Locate the cell with the specified text and output its (X, Y) center coordinate. 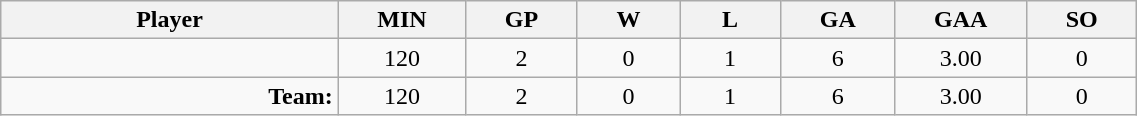
SO (1081, 20)
L (730, 20)
GAA (961, 20)
GP (522, 20)
Player (170, 20)
Team: (170, 96)
GA (838, 20)
MIN (402, 20)
W (628, 20)
